Pinpoint the cell where the given text exists, returning its [X, Y] midpoint coordinate. 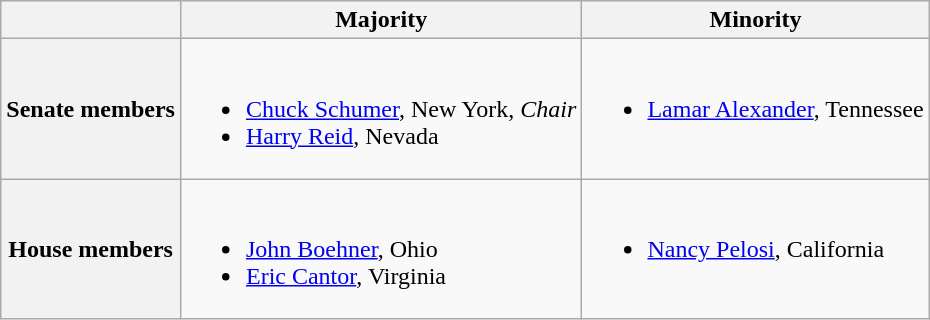
John Boehner, OhioEric Cantor, Virginia [380, 249]
Senate members [91, 109]
House members [91, 249]
Nancy Pelosi, California [756, 249]
Majority [380, 20]
Minority [756, 20]
Chuck Schumer, New York, ChairHarry Reid, Nevada [380, 109]
Lamar Alexander, Tennessee [756, 109]
